Provide the (X, Y) coordinate of the cell's center where the given text is located.  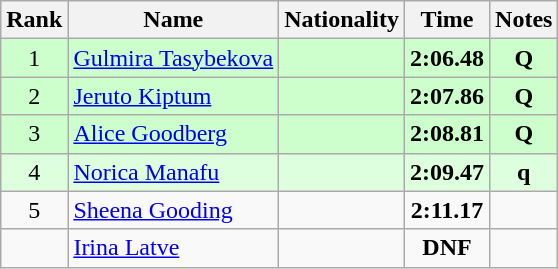
2:06.48 (446, 58)
Name (174, 20)
2:08.81 (446, 134)
Jeruto Kiptum (174, 96)
2:11.17 (446, 210)
Gulmira Tasybekova (174, 58)
2:09.47 (446, 172)
Sheena Gooding (174, 210)
Rank (34, 20)
Nationality (342, 20)
DNF (446, 248)
5 (34, 210)
Alice Goodberg (174, 134)
1 (34, 58)
Norica Manafu (174, 172)
Time (446, 20)
2 (34, 96)
2:07.86 (446, 96)
3 (34, 134)
q (524, 172)
Irina Latve (174, 248)
4 (34, 172)
Notes (524, 20)
